Search for the cell housing the specified text and yield its (x, y) center coordinate. 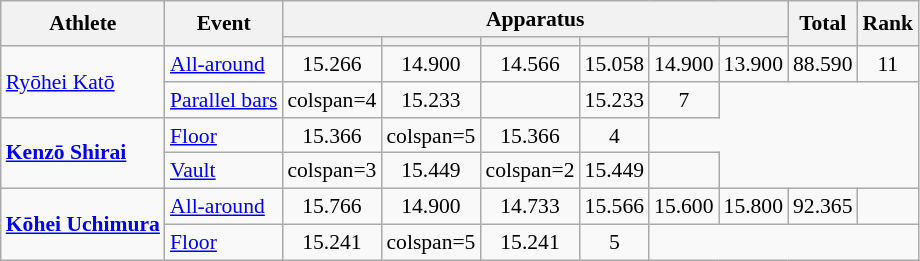
Total (822, 24)
14.566 (530, 64)
4 (614, 136)
Apparatus (535, 19)
Parallel bars (224, 100)
7 (684, 100)
88.590 (822, 64)
Kōhei Uchimura (83, 224)
colspan=2 (530, 171)
15.766 (332, 207)
11 (888, 64)
13.900 (754, 64)
Athlete (83, 24)
15.566 (614, 207)
Vault (224, 171)
colspan=4 (332, 100)
Ryōhei Katō (83, 82)
Rank (888, 24)
15.600 (684, 207)
Kenzō Shirai (83, 154)
colspan=3 (332, 171)
92.365 (822, 207)
15.800 (754, 207)
Event (224, 24)
15.058 (614, 64)
15.266 (332, 64)
5 (614, 243)
14.733 (530, 207)
